Locate the cell with the specified text and output its (x, y) center coordinate. 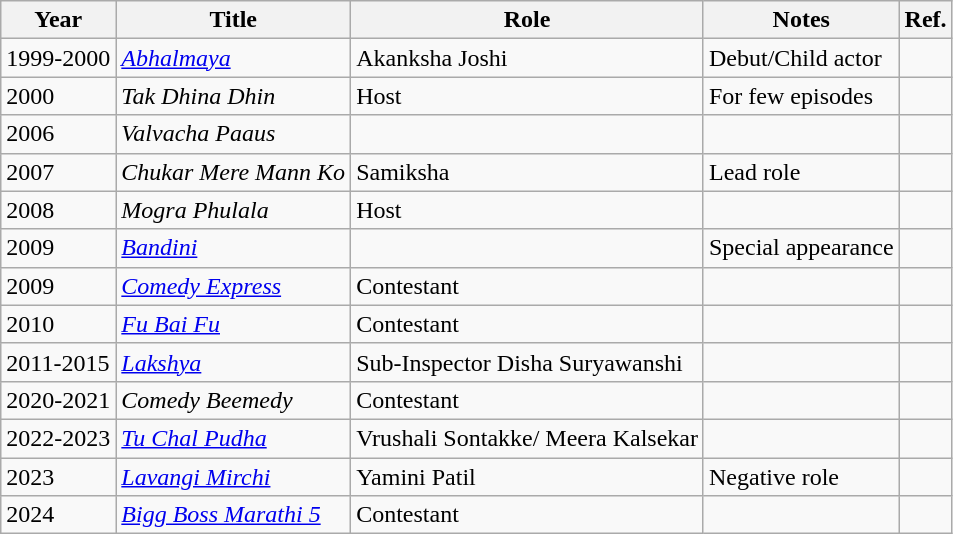
Bandini (234, 248)
Samiksha (528, 172)
1999-2000 (58, 58)
Sub-Inspector Disha Suryawanshi (528, 362)
Bigg Boss Marathi 5 (234, 515)
Debut/Child actor (801, 58)
2022-2023 (58, 438)
2000 (58, 96)
Negative role (801, 477)
2007 (58, 172)
Lakshya (234, 362)
2011-2015 (58, 362)
Special appearance (801, 248)
2024 (58, 515)
Yamini Patil (528, 477)
Notes (801, 20)
Valvacha Paaus (234, 134)
Lead role (801, 172)
2008 (58, 210)
Akanksha Joshi (528, 58)
2010 (58, 324)
2020-2021 (58, 400)
2006 (58, 134)
Comedy Express (234, 286)
Mogra Phulala (234, 210)
Role (528, 20)
Ref. (926, 20)
Tak Dhina Dhin (234, 96)
Year (58, 20)
Lavangi Mirchi (234, 477)
Abhalmaya (234, 58)
Fu Bai Fu (234, 324)
Title (234, 20)
Comedy Beemedy (234, 400)
2023 (58, 477)
Chukar Mere Mann Ko (234, 172)
Tu Chal Pudha (234, 438)
For few episodes (801, 96)
Vrushali Sontakke/ Meera Kalsekar (528, 438)
